From the cell containing the given text, extract its center point as [X, Y] coordinate. 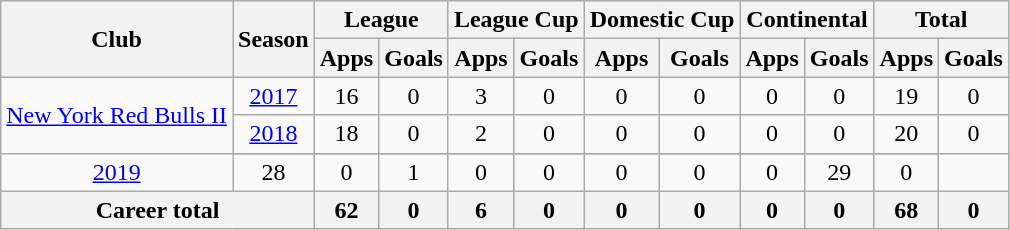
2018 [273, 134]
Career total [158, 210]
6 [480, 210]
62 [346, 210]
20 [906, 134]
29 [839, 172]
16 [346, 96]
19 [906, 96]
New York Red Bulls II [117, 115]
League Cup [516, 20]
68 [906, 210]
Season [273, 39]
2017 [273, 96]
Total [941, 20]
3 [480, 96]
Domestic Cup [662, 20]
League [381, 20]
1 [414, 172]
18 [346, 134]
2 [480, 134]
2019 [117, 172]
Club [117, 39]
Continental [807, 20]
28 [273, 172]
